For the text-containing cell, return its midpoint in (x, y) coordinate format. 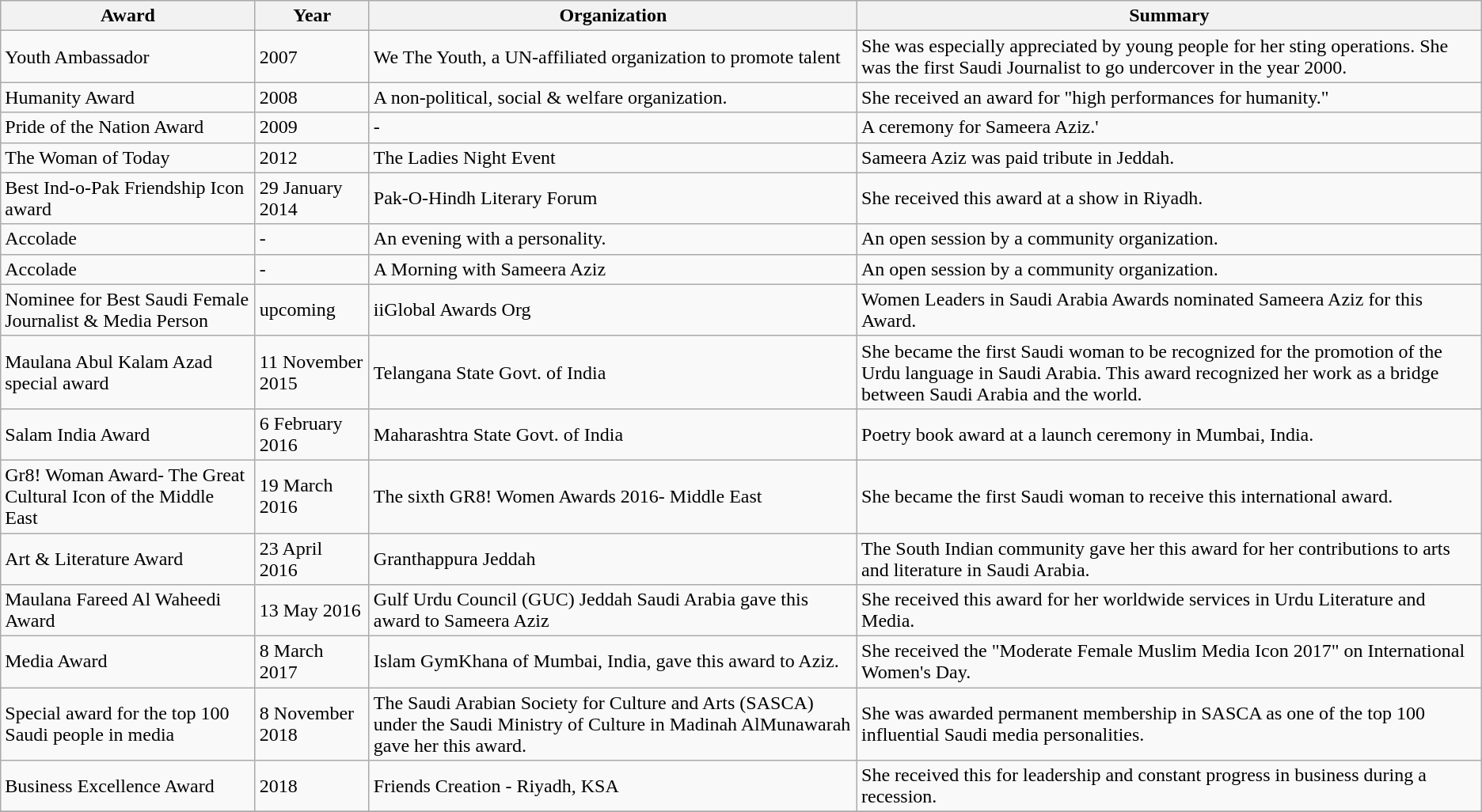
Sameera Aziz was paid tribute in Jeddah. (1170, 157)
The Ladies Night Event (613, 157)
She received the "Moderate Female Muslim Media Icon 2017" on International Women's Day. (1170, 662)
Special award for the top 100 Saudi people in media (128, 724)
2018 (312, 787)
Business Excellence Award (128, 787)
An evening with a personality. (613, 239)
2008 (312, 97)
She received an award for "high performances for humanity." (1170, 97)
She received this for leadership and constant progress in business during a recession. (1170, 787)
She became the first Saudi woman to receive this international award. (1170, 496)
2012 (312, 157)
Gr8! Woman Award- The Great Cultural Icon of the Middle East (128, 496)
Award (128, 16)
Art & Literature Award (128, 559)
Best Ind-o-Pak Friendship Icon award (128, 198)
Friends Creation - Riyadh, KSA (613, 787)
Women Leaders in Saudi Arabia Awards nominated Sameera Aziz for this Award. (1170, 310)
Maharashtra State Govt. of India (613, 434)
23 April 2016 (312, 559)
iiGlobal Awards Org (613, 310)
29 January 2014 (312, 198)
She received this award for her worldwide services in Urdu Literature and Media. (1170, 611)
8 November 2018 (312, 724)
The Saudi Arabian Society for Culture and Arts (SASCA) under the Saudi Ministry of Culture in Madinah AlMunawarah gave her this award. (613, 724)
2009 (312, 127)
She received this award at a show in Riyadh. (1170, 198)
The Woman of Today (128, 157)
Nominee for Best Saudi Female Journalist & Media Person (128, 310)
Year (312, 16)
2007 (312, 57)
Salam India Award (128, 434)
8 March 2017 (312, 662)
A ceremony for Sameera Aziz.' (1170, 127)
We The Youth, a UN-affiliated organization to promote talent (613, 57)
Organization (613, 16)
Humanity Award (128, 97)
19 March 2016 (312, 496)
A Morning with Sameera Aziz (613, 269)
Pride of the Nation Award (128, 127)
Pak-O-Hindh Literary Forum (613, 198)
Telangana State Govt. of India (613, 372)
She was especially appreciated by young people for her sting operations. She was the first Saudi Journalist to go undercover in the year 2000. (1170, 57)
Maulana Fareed Al Waheedi Award (128, 611)
11 November 2015 (312, 372)
Poetry book award at a launch ceremony in Mumbai, India. (1170, 434)
The sixth GR8! Women Awards 2016- Middle East (613, 496)
A non-political, social & welfare organization. (613, 97)
Youth Ambassador (128, 57)
upcoming (312, 310)
She was awarded permanent membership in SASCA as one of the top 100 influential Saudi media personalities. (1170, 724)
Granthappura Jeddah (613, 559)
Maulana Abul Kalam Azad special award (128, 372)
13 May 2016 (312, 611)
Islam GymKhana of Mumbai, India, gave this award to Aziz. (613, 662)
The South Indian community gave her this award for her contributions to arts and literature in Saudi Arabia. (1170, 559)
Gulf Urdu Council (GUC) Jeddah Saudi Arabia gave this award to Sameera Aziz (613, 611)
6 February 2016 (312, 434)
Media Award (128, 662)
Summary (1170, 16)
